Find where the given text appears and provide that cell's center as (x, y) coordinate. 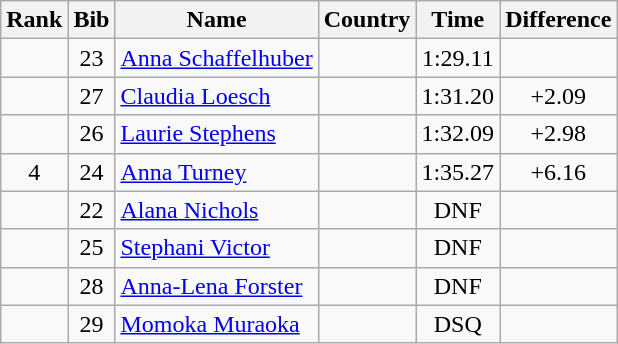
Anna Turney (216, 172)
23 (92, 58)
Rank (34, 20)
1:35.27 (458, 172)
Country (367, 20)
Claudia Loesch (216, 96)
Difference (558, 20)
Anna-Lena Forster (216, 286)
Momoka Muraoka (216, 324)
25 (92, 248)
22 (92, 210)
1:31.20 (458, 96)
1:29.11 (458, 58)
Anna Schaffelhuber (216, 58)
27 (92, 96)
+2.09 (558, 96)
DSQ (458, 324)
26 (92, 134)
24 (92, 172)
Bib (92, 20)
29 (92, 324)
28 (92, 286)
1:32.09 (458, 134)
Name (216, 20)
Stephani Victor (216, 248)
+2.98 (558, 134)
Laurie Stephens (216, 134)
Time (458, 20)
Alana Nichols (216, 210)
4 (34, 172)
+6.16 (558, 172)
